From the cell containing the given text, extract its center point as [x, y] coordinate. 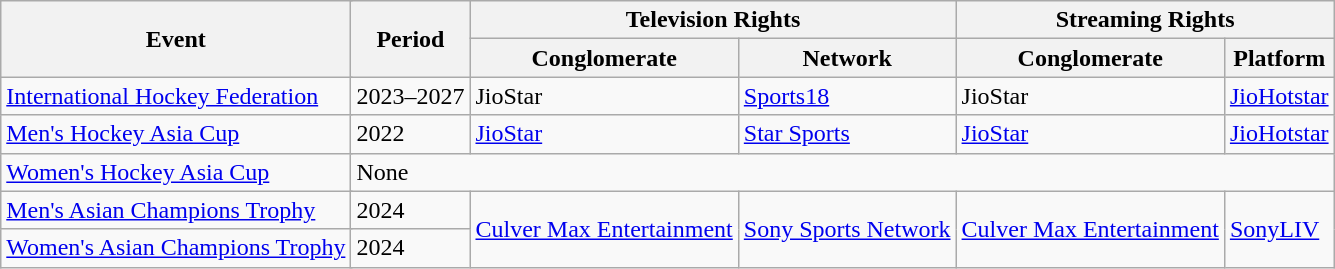
International Hockey Federation [176, 96]
Men's Hockey Asia Cup [176, 134]
Event [176, 39]
Platform [1279, 58]
2022 [410, 134]
2023–2027 [410, 96]
Women's Hockey Asia Cup [176, 172]
SonyLIV [1279, 229]
Star Sports [847, 134]
Television Rights [713, 20]
None [842, 172]
Sony Sports Network [847, 229]
Network [847, 58]
Streaming Rights [1145, 20]
Sports18 [847, 96]
Men's Asian Champions Trophy [176, 210]
Period [410, 39]
Women's Asian Champions Trophy [176, 248]
